Identify which cell holds the provided text, then report its [X, Y] central coordinate. 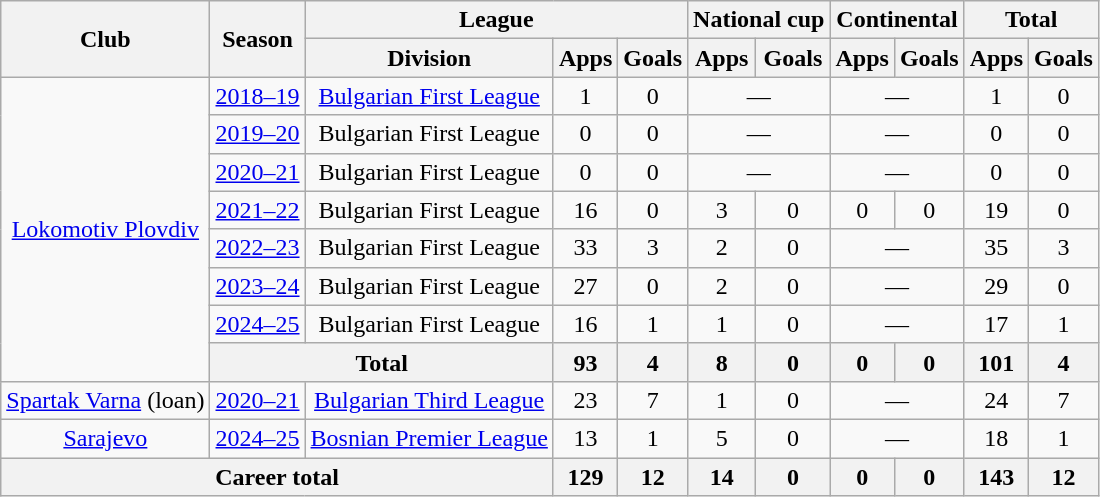
23 [585, 400]
129 [585, 477]
Lokomotiv Plovdiv [106, 229]
35 [996, 248]
17 [996, 324]
24 [996, 400]
2019–20 [258, 134]
13 [585, 438]
19 [996, 210]
143 [996, 477]
2022–23 [258, 248]
Season [258, 39]
27 [585, 286]
Career total [278, 477]
29 [996, 286]
2023–24 [258, 286]
Spartak Varna (loan) [106, 400]
National cup [759, 20]
2018–19 [258, 96]
14 [722, 477]
League [496, 20]
93 [585, 362]
2021–22 [258, 210]
Continental [897, 20]
18 [996, 438]
5 [722, 438]
Club [106, 39]
Bulgarian Third League [429, 400]
101 [996, 362]
Bosnian Premier League [429, 438]
Division [429, 58]
8 [722, 362]
Sarajevo [106, 438]
33 [585, 248]
